Pinpoint the cell where the given text exists, returning its (x, y) midpoint coordinate. 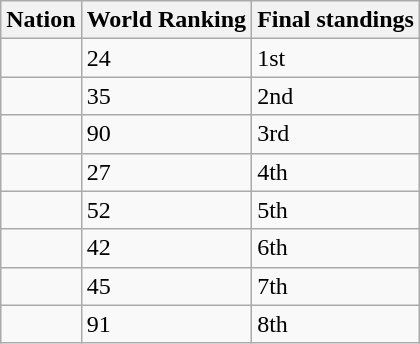
5th (336, 210)
World Ranking (166, 20)
24 (166, 58)
91 (166, 324)
27 (166, 172)
45 (166, 286)
Final standings (336, 20)
2nd (336, 96)
Nation (41, 20)
52 (166, 210)
1st (336, 58)
7th (336, 286)
6th (336, 248)
35 (166, 96)
8th (336, 324)
42 (166, 248)
90 (166, 134)
3rd (336, 134)
4th (336, 172)
